Detect which cell encompasses the target text, then output its [x, y] center coordinate. 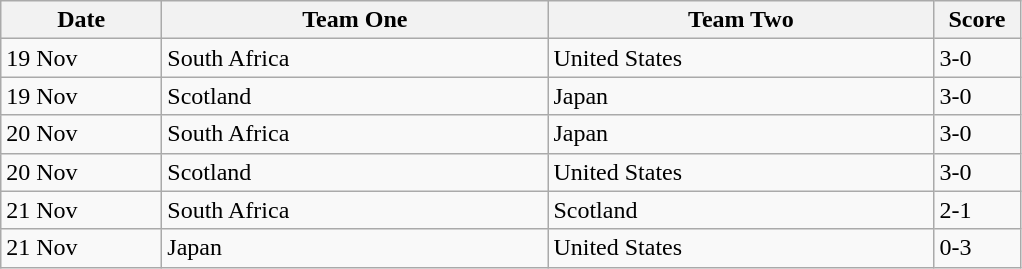
Team Two [741, 20]
Date [82, 20]
Team One [355, 20]
2-1 [977, 210]
0-3 [977, 248]
Score [977, 20]
